Find where the given text appears and provide that cell's center as (x, y) coordinate. 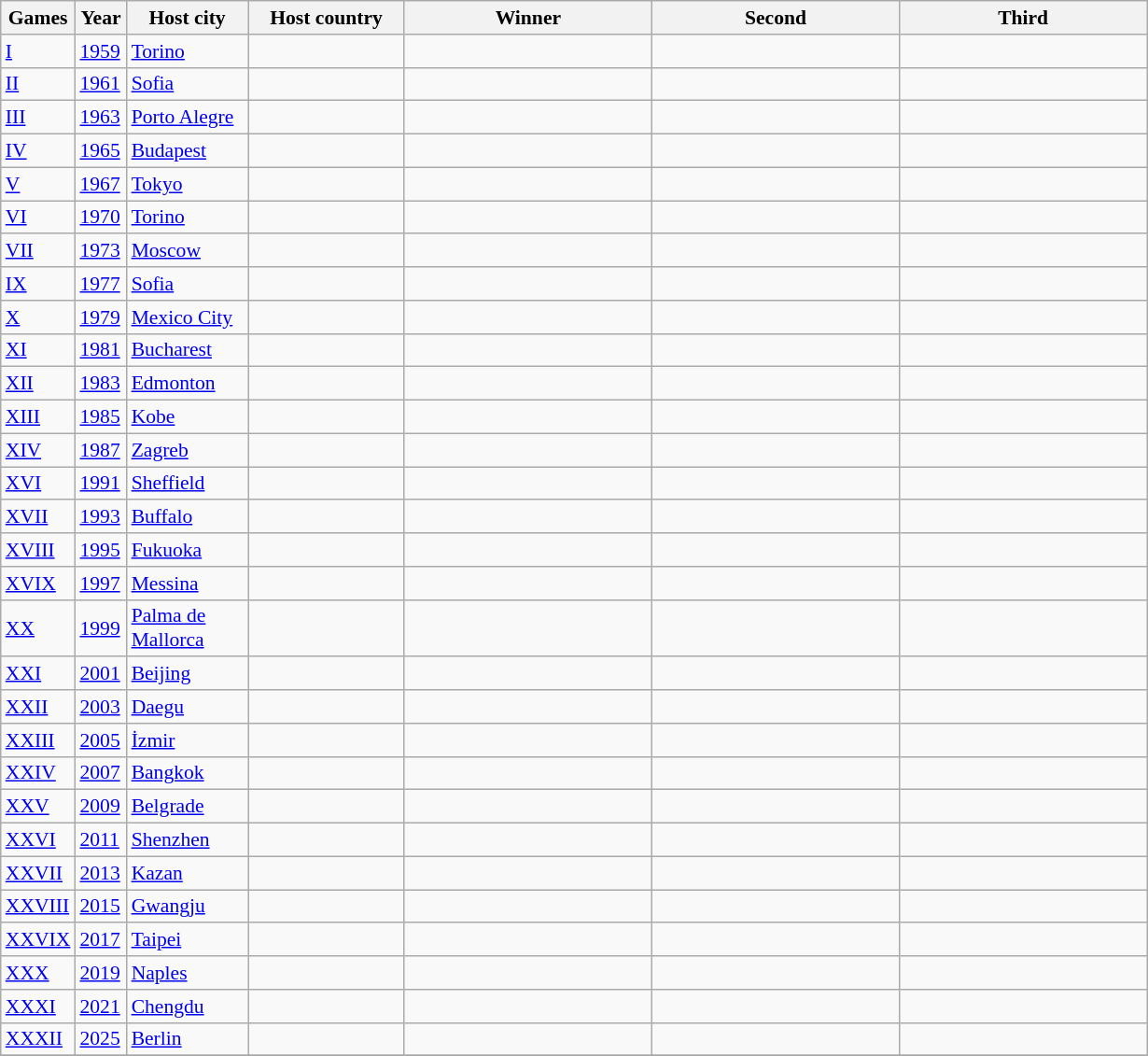
V (38, 184)
2011 (101, 840)
Tokyo (188, 184)
IV (38, 151)
2001 (101, 674)
XIV (38, 450)
1961 (101, 84)
1959 (101, 51)
XXX (38, 973)
Shenzhen (188, 840)
1991 (101, 484)
1987 (101, 450)
XVIX (38, 584)
1985 (101, 417)
1999 (101, 627)
Winner (528, 18)
1977 (101, 284)
IX (38, 284)
Bangkok (188, 773)
1967 (101, 184)
Kobe (188, 417)
1963 (101, 118)
2021 (101, 1007)
1979 (101, 317)
Second (775, 18)
Host country (327, 18)
XII (38, 384)
XVII (38, 517)
Host city (188, 18)
Budapest (188, 151)
XXXII (38, 1039)
2009 (101, 807)
2003 (101, 707)
Beijing (188, 674)
XXXI (38, 1007)
XXVIII (38, 907)
Games (38, 18)
Gwangju (188, 907)
Moscow (188, 251)
X (38, 317)
Belgrade (188, 807)
2015 (101, 907)
Kazan (188, 873)
Mexico City (188, 317)
1965 (101, 151)
Daegu (188, 707)
XVIII (38, 550)
İzmir (188, 740)
1993 (101, 517)
XXV (38, 807)
I (38, 51)
XX (38, 627)
Zagreb (188, 450)
XXVI (38, 840)
Buffalo (188, 517)
2007 (101, 773)
Sheffield (188, 484)
2017 (101, 940)
XVI (38, 484)
VI (38, 218)
XI (38, 350)
2025 (101, 1039)
1973 (101, 251)
VII (38, 251)
1981 (101, 350)
1997 (101, 584)
XXII (38, 707)
2013 (101, 873)
2019 (101, 973)
III (38, 118)
XXI (38, 674)
Year (101, 18)
XIII (38, 417)
Palma de Mallorca (188, 627)
Edmonton (188, 384)
Chengdu (188, 1007)
XXVII (38, 873)
Fukuoka (188, 550)
II (38, 84)
Porto Alegre (188, 118)
XXIV (38, 773)
Taipei (188, 940)
1995 (101, 550)
Berlin (188, 1039)
2005 (101, 740)
1983 (101, 384)
Bucharest (188, 350)
Third (1023, 18)
XXVIX (38, 940)
Naples (188, 973)
1970 (101, 218)
Messina (188, 584)
XXIII (38, 740)
